Output the (X, Y) coordinate of the center of the cell containing the given text.  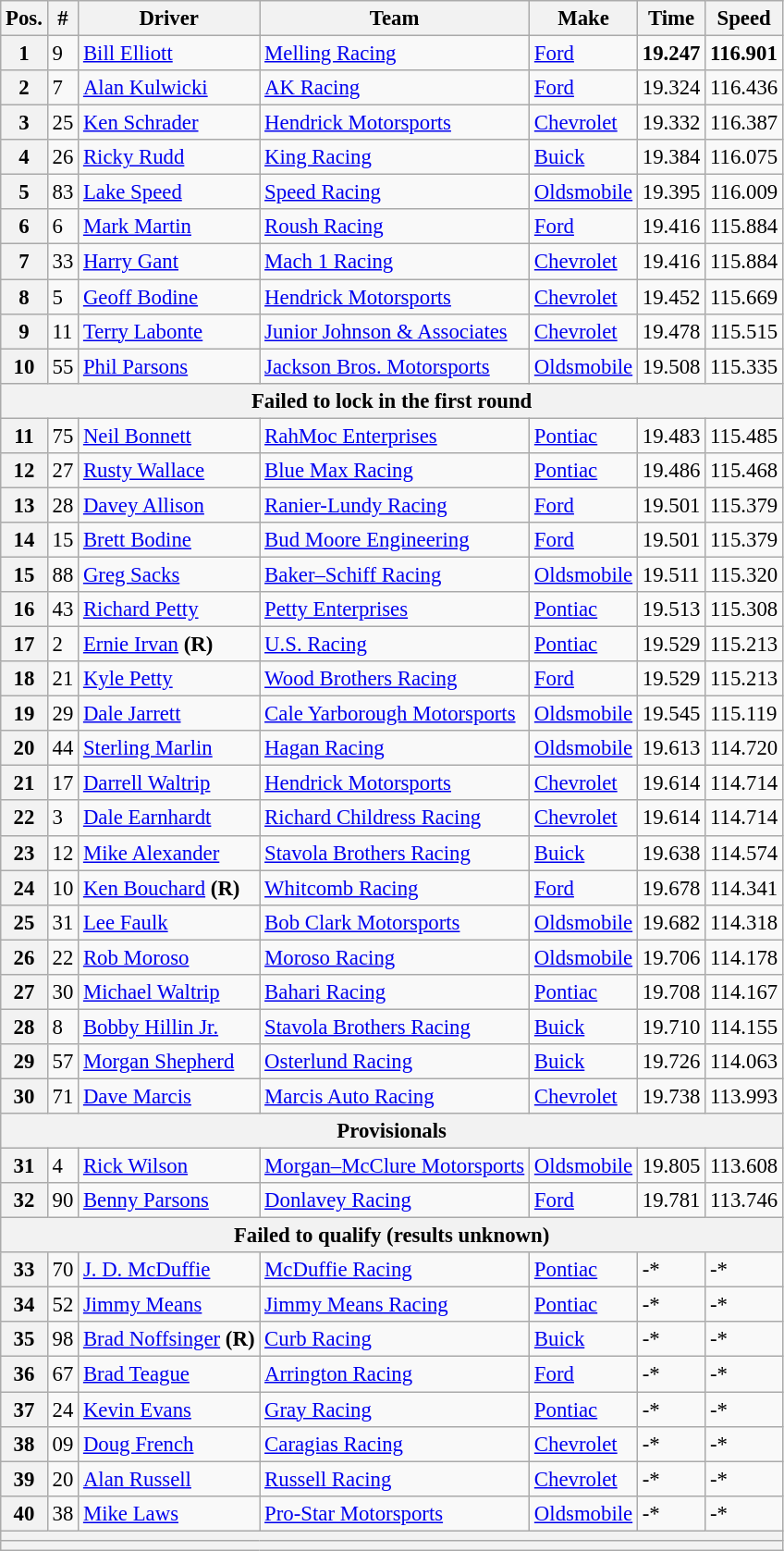
116.075 (744, 157)
Greg Sacks (169, 574)
19 (24, 714)
Time (671, 18)
115.515 (744, 331)
114.720 (744, 748)
Harry Gant (169, 262)
Arrington Racing (395, 1374)
Provisionals (392, 1131)
# (63, 18)
19.452 (671, 297)
67 (63, 1374)
19.805 (671, 1166)
Baker–Schiff Racing (395, 574)
19.384 (671, 157)
Kyle Petty (169, 679)
34 (24, 1305)
Blue Max Racing (395, 471)
Marcis Auto Racing (395, 1096)
Mike Laws (169, 1513)
13 (24, 505)
Pro-Star Motorsports (395, 1513)
Make (584, 18)
09 (63, 1444)
115.335 (744, 366)
RahMoc Enterprises (395, 436)
35 (24, 1340)
Ricky Rudd (169, 157)
71 (63, 1096)
114.318 (744, 922)
114.167 (744, 992)
88 (63, 574)
90 (63, 1200)
U.S. Racing (395, 645)
J. D. McDuffie (169, 1270)
Pos. (24, 18)
115.308 (744, 609)
Rusty Wallace (169, 471)
Darrell Waltrip (169, 783)
83 (63, 192)
Jimmy Means (169, 1305)
Jimmy Means Racing (395, 1305)
Lee Faulk (169, 922)
115.468 (744, 471)
Caragias Racing (395, 1444)
Curb Racing (395, 1340)
116.387 (744, 123)
Dave Marcis (169, 1096)
52 (63, 1305)
113.608 (744, 1166)
Bobby Hillin Jr. (169, 1027)
43 (63, 609)
19.638 (671, 853)
37 (24, 1409)
Dale Earnhardt (169, 819)
19.513 (671, 609)
Brad Noffsinger (R) (169, 1340)
19.486 (671, 471)
115.669 (744, 297)
19.478 (671, 331)
Geoff Bodine (169, 297)
19.613 (671, 748)
19.545 (671, 714)
114.063 (744, 1062)
Bud Moore Engineering (395, 540)
19.483 (671, 436)
Bahari Racing (395, 992)
Doug French (169, 1444)
Junior Johnson & Associates (395, 331)
Terry Labonte (169, 331)
113.993 (744, 1096)
Rob Moroso (169, 957)
19.508 (671, 366)
Ranier-Lundy Racing (395, 505)
Russell Racing (395, 1479)
36 (24, 1374)
Davey Allison (169, 505)
Lake Speed (169, 192)
44 (63, 748)
Speed (744, 18)
Sterling Marlin (169, 748)
Whitcomb Racing (395, 888)
114.574 (744, 853)
Benny Parsons (169, 1200)
Driver (169, 18)
Gray Racing (395, 1409)
16 (24, 609)
Michael Waltrip (169, 992)
Failed to qualify (results unknown) (392, 1236)
19.726 (671, 1062)
19.332 (671, 123)
19.738 (671, 1096)
Donlavey Racing (395, 1200)
Hagan Racing (395, 748)
32 (24, 1200)
Roush Racing (395, 227)
19.324 (671, 88)
Brett Bodine (169, 540)
Richard Petty (169, 609)
Brad Teague (169, 1374)
19.678 (671, 888)
115.119 (744, 714)
Melling Racing (395, 54)
Dale Jarrett (169, 714)
Mach 1 Racing (395, 262)
19.511 (671, 574)
19.708 (671, 992)
113.746 (744, 1200)
19.781 (671, 1200)
Alan Russell (169, 1479)
116.009 (744, 192)
39 (24, 1479)
98 (63, 1340)
McDuffie Racing (395, 1270)
57 (63, 1062)
Neil Bonnett (169, 436)
Mike Alexander (169, 853)
Phil Parsons (169, 366)
115.320 (744, 574)
14 (24, 540)
Failed to lock in the first round (392, 400)
AK Racing (395, 88)
Cale Yarborough Motorsports (395, 714)
19.682 (671, 922)
Ernie Irvan (R) (169, 645)
Alan Kulwicki (169, 88)
Speed Racing (395, 192)
1 (24, 54)
Petty Enterprises (395, 609)
Osterlund Racing (395, 1062)
70 (63, 1270)
Team (395, 18)
Wood Brothers Racing (395, 679)
Richard Childress Racing (395, 819)
19.710 (671, 1027)
19.247 (671, 54)
116.436 (744, 88)
114.341 (744, 888)
114.155 (744, 1027)
19.395 (671, 192)
Kevin Evans (169, 1409)
75 (63, 436)
40 (24, 1513)
Bob Clark Motorsports (395, 922)
116.901 (744, 54)
Morgan–McClure Motorsports (395, 1166)
Morgan Shepherd (169, 1062)
19.706 (671, 957)
Rick Wilson (169, 1166)
18 (24, 679)
115.485 (744, 436)
Jackson Bros. Motorsports (395, 366)
Bill Elliott (169, 54)
Moroso Racing (395, 957)
23 (24, 853)
King Racing (395, 157)
55 (63, 366)
Ken Schrader (169, 123)
Ken Bouchard (R) (169, 888)
114.178 (744, 957)
Mark Martin (169, 227)
